Pinpoint the cell where the given text exists, returning its [X, Y] midpoint coordinate. 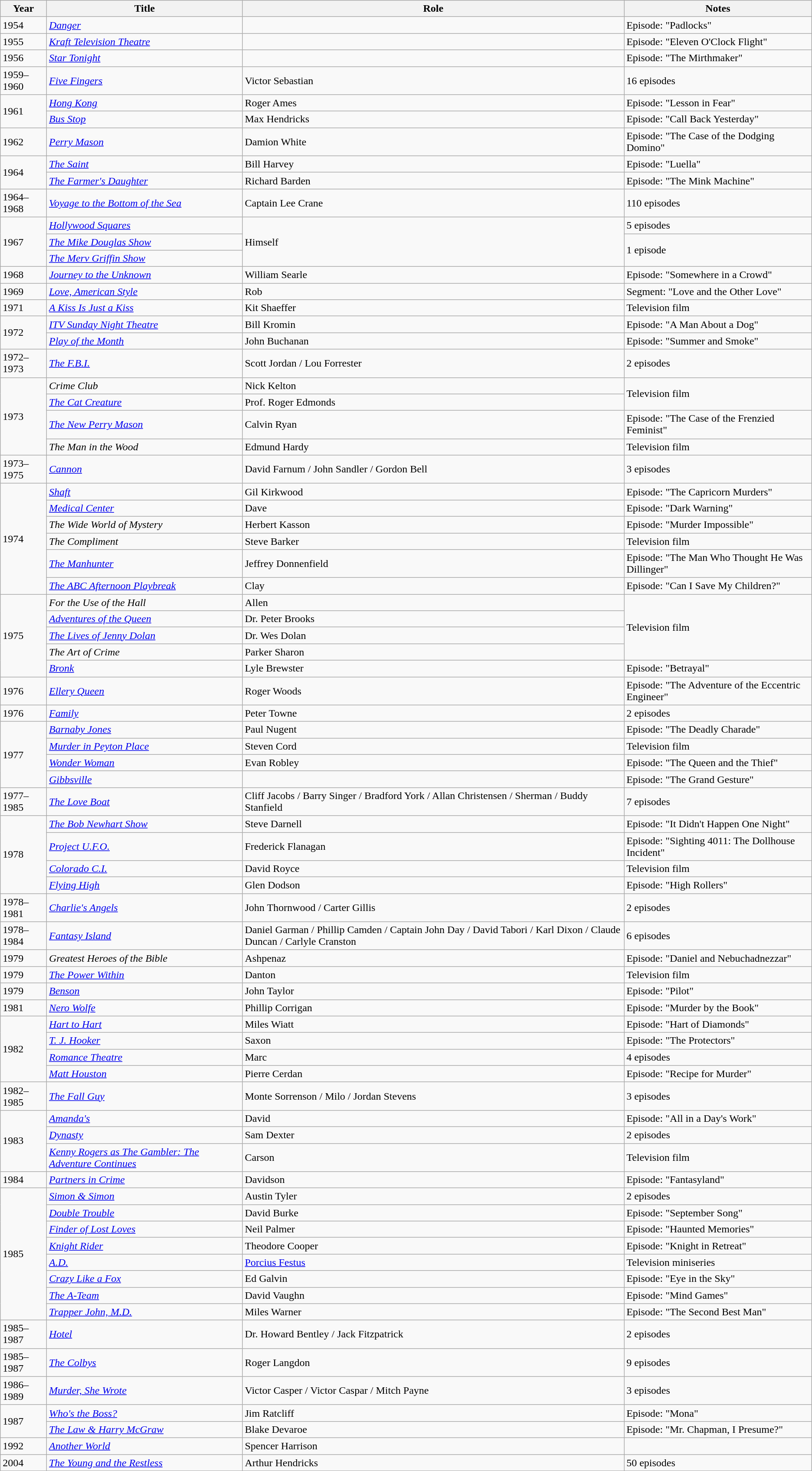
1977–1985 [23, 802]
The Colbys [144, 1362]
4 episodes [718, 1057]
1978–1981 [23, 907]
Episode: "The Mirthmaker" [718, 58]
Episode: "Betrayal" [718, 668]
Double Trouble [144, 1213]
Monte Sorrenson / Milo / Jordan Stevens [433, 1096]
Neil Palmer [433, 1229]
The Fall Guy [144, 1096]
Bus Stop [144, 119]
David Burke [433, 1213]
Murder in Peyton Place [144, 746]
Title [144, 9]
Danton [433, 975]
Episode: "A Man About a Dog" [718, 324]
David [433, 1118]
Episode: "The Protectors" [718, 1041]
Glen Dodson [433, 885]
Episode: "Sighting 4011: The Dollhouse Incident" [718, 846]
Episode: "Recipe for Murder" [718, 1074]
Evan Robley [433, 763]
Peter Towne [433, 713]
Herbert Kasson [433, 524]
Bill Harvey [433, 164]
16 episodes [718, 81]
1972 [23, 333]
The Art of Crime [144, 652]
Crime Club [144, 386]
Colorado C.I. [144, 869]
The ABC Afternoon Playbreak [144, 586]
Clay [433, 586]
Greatest Heroes of the Bible [144, 958]
Benson [144, 991]
Episode: "It Didn't Happen One Night" [718, 824]
Role [433, 9]
1992 [23, 1446]
1982 [23, 1049]
Episode: "Summer and Smoke" [718, 341]
Episode: "Daniel and Nebuchadnezzar" [718, 958]
Simon & Simon [144, 1196]
The Law & Harry McGraw [144, 1429]
The New Perry Mason [144, 424]
Episode: "Haunted Memories" [718, 1229]
5 episodes [718, 225]
The Compliment [144, 541]
Episode: "The Capricorn Murders" [718, 491]
David Vaughn [433, 1295]
1959–1960 [23, 81]
Episode: "The Case of the Frenzied Feminist" [718, 424]
1984 [23, 1180]
Hong Kong [144, 103]
Marc [433, 1057]
Episode: "Dark Warning" [718, 508]
Roger Ames [433, 103]
The Lives of Jenny Dolan [144, 636]
Porcius Festus [433, 1262]
Dr. Wes Dolan [433, 636]
1987 [23, 1421]
The Saint [144, 164]
Finder of Lost Loves [144, 1229]
David Royce [433, 869]
Cliff Jacobs / Barry Singer / Bradford York / Allan Christensen / Sherman / Buddy Stanfield [433, 802]
Barnaby Jones [144, 730]
The Young and the Restless [144, 1462]
Charlie's Angels [144, 907]
Episode: "The Queen and the Thief" [718, 763]
Daniel Garman / Phillip Camden / Captain John Day / David Tabori / Karl Dixon / Claude Duncan / Carlyle Cranston [433, 936]
Nick Kelton [433, 386]
Adventures of the Queen [144, 619]
Steve Barker [433, 541]
Episode: "Somewhere in a Crowd" [718, 275]
Episode: "The Deadly Charade" [718, 730]
Episode: "Luella" [718, 164]
6 episodes [718, 936]
1986–1989 [23, 1391]
John Taylor [433, 991]
1973 [23, 416]
Episode: "Call Back Yesterday" [718, 119]
Journey to the Unknown [144, 275]
Roger Woods [433, 691]
Davidson [433, 1180]
Theodore Cooper [433, 1246]
1967 [23, 242]
1964 [23, 172]
Episode: "Lesson in Fear" [718, 103]
Hollywood Squares [144, 225]
Damion White [433, 141]
Miles Warner [433, 1312]
John Thornwood / Carter Gillis [433, 907]
David Farnum / John Sandler / Gordon Bell [433, 469]
The Power Within [144, 975]
Notes [718, 9]
Another World [144, 1446]
Flying High [144, 885]
1978–1984 [23, 936]
Miles Wiatt [433, 1024]
Max Hendricks [433, 119]
Episode: "Pilot" [718, 991]
1981 [23, 1008]
The F.B.I. [144, 364]
Episode: "Mind Games" [718, 1295]
Carson [433, 1157]
For the Use of the Hall [144, 603]
Gibbsville [144, 779]
T. J. Hooker [144, 1041]
Frederick Flanagan [433, 846]
Jim Ratcliff [433, 1413]
1 episode [718, 250]
Roger Langdon [433, 1362]
Dr. Howard Bentley / Jack Fitzpatrick [433, 1334]
Gil Kirkwood [433, 491]
Year [23, 9]
John Buchanan [433, 341]
Episode: "Knight in Retreat" [718, 1246]
Trapper John, M.D. [144, 1312]
Episode: "The Grand Gesture" [718, 779]
Play of the Month [144, 341]
1982–1985 [23, 1096]
Dynasty [144, 1135]
Romance Theatre [144, 1057]
1985 [23, 1254]
Kit Shaeffer [433, 308]
Who's the Boss? [144, 1413]
Crazy Like a Fox [144, 1279]
Ed Galvin [433, 1279]
Episode: "The Man Who Thought He Was Dillinger" [718, 564]
1954 [23, 25]
Bill Kromin [433, 324]
1977 [23, 754]
Episode: "Fantasyland" [718, 1180]
1983 [23, 1141]
Episode: "The Case of the Dodging Domino" [718, 141]
Partners in Crime [144, 1180]
1973–1975 [23, 469]
1972–1973 [23, 364]
Perry Mason [144, 141]
Scott Jordan / Lou Forrester [433, 364]
Steve Darnell [433, 824]
Captain Lee Crane [433, 203]
The Love Boat [144, 802]
7 episodes [718, 802]
Episode: "Eye in the Sky" [718, 1279]
The Merv Griffin Show [144, 259]
Episode: "The Adventure of the Eccentric Engineer" [718, 691]
Shaft [144, 491]
Ellery Queen [144, 691]
Knight Rider [144, 1246]
Fantasy Island [144, 936]
Blake Devaroe [433, 1429]
Spencer Harrison [433, 1446]
Phillip Corrigan [433, 1008]
Episode: "Murder by the Book" [718, 1008]
50 episodes [718, 1462]
The Man in the Wood [144, 447]
Nero Wolfe [144, 1008]
1961 [23, 111]
Episode: "Eleven O'Clock Flight" [718, 42]
Dr. Peter Brooks [433, 619]
1964–1968 [23, 203]
Episode: "Padlocks" [718, 25]
1971 [23, 308]
Bronk [144, 668]
2004 [23, 1462]
Matt Houston [144, 1074]
Episode: "Can I Save My Children?" [718, 586]
Austin Tyler [433, 1196]
110 episodes [718, 203]
Episode: "Mona" [718, 1413]
Himself [433, 242]
The Cat Creature [144, 402]
Lyle Brewster [433, 668]
Danger [144, 25]
Edmund Hardy [433, 447]
Television miniseries [718, 1262]
Medical Center [144, 508]
Dave [433, 508]
1956 [23, 58]
Steven Cord [433, 746]
Episode: "Murder Impossible" [718, 524]
Episode: "The Mink Machine" [718, 180]
Episode: "Mr. Chapman, I Presume?" [718, 1429]
The Mike Douglas Show [144, 242]
Wonder Woman [144, 763]
1962 [23, 141]
The Wide World of Mystery [144, 524]
Segment: "Love and the Other Love" [718, 292]
A.D. [144, 1262]
Kenny Rogers as The Gambler: The Adventure Continues [144, 1157]
Family [144, 713]
Project U.F.O. [144, 846]
William Searle [433, 275]
Ashpenaz [433, 958]
Murder, She Wrote [144, 1391]
Love, American Style [144, 292]
1975 [23, 636]
Victor Sebastian [433, 81]
Hart to Hart [144, 1024]
ITV Sunday Night Theatre [144, 324]
1969 [23, 292]
Star Tonight [144, 58]
Rob [433, 292]
The Manhunter [144, 564]
Episode: "Hart of Diamonds" [718, 1024]
Episode: "All in a Day's Work" [718, 1118]
Cannon [144, 469]
Calvin Ryan [433, 424]
Sam Dexter [433, 1135]
Richard Barden [433, 180]
1978 [23, 855]
Episode: "High Rollers" [718, 885]
Pierre Cerdan [433, 1074]
Kraft Television Theatre [144, 42]
1974 [23, 539]
Paul Nugent [433, 730]
Jeffrey Donnenfield [433, 564]
Victor Casper / Victor Caspar / Mitch Payne [433, 1391]
Parker Sharon [433, 652]
Voyage to the Bottom of the Sea [144, 203]
Amanda's [144, 1118]
9 episodes [718, 1362]
Saxon [433, 1041]
Episode: "September Song" [718, 1213]
The A-Team [144, 1295]
Hotel [144, 1334]
The Bob Newhart Show [144, 824]
Arthur Hendricks [433, 1462]
1968 [23, 275]
A Kiss Is Just a Kiss [144, 308]
The Farmer's Daughter [144, 180]
1955 [23, 42]
Allen [433, 603]
Five Fingers [144, 81]
Prof. Roger Edmonds [433, 402]
Episode: "The Second Best Man" [718, 1312]
